From the cell containing the given text, extract its center point as (X, Y) coordinate. 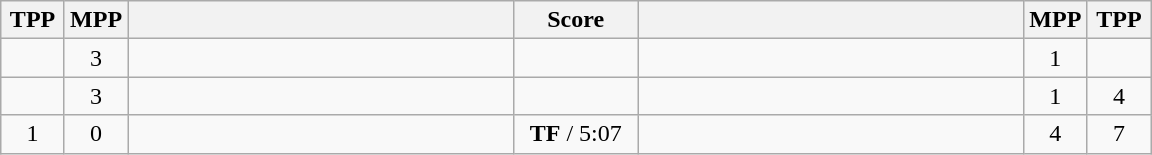
7 (1119, 134)
Score (576, 20)
0 (96, 134)
TF / 5:07 (576, 134)
